Extract the [X, Y] coordinate from the center of the cell holding the provided text.  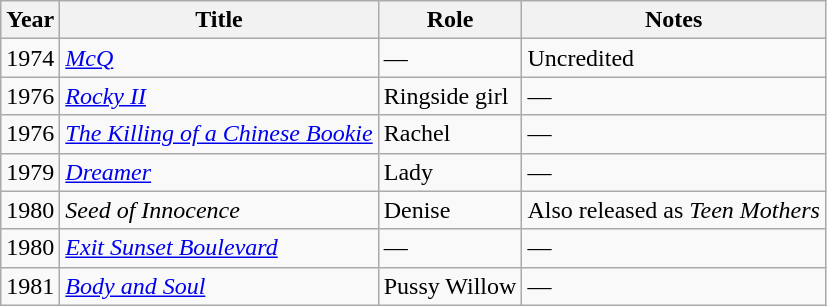
1981 [30, 286]
Exit Sunset Boulevard [219, 248]
Denise [450, 210]
Seed of Innocence [219, 210]
Body and Soul [219, 286]
Notes [674, 20]
McQ [219, 58]
Rachel [450, 134]
The Killing of a Chinese Bookie [219, 134]
Lady [450, 172]
Rocky II [219, 96]
Year [30, 20]
1979 [30, 172]
Title [219, 20]
Also released as Teen Mothers [674, 210]
1974 [30, 58]
Uncredited [674, 58]
Pussy Willow [450, 286]
Role [450, 20]
Ringside girl [450, 96]
Dreamer [219, 172]
